From the cell containing the given text, extract its center point as (x, y) coordinate. 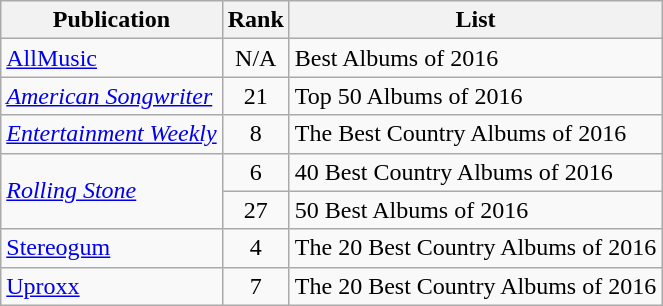
8 (256, 134)
7 (256, 286)
List (475, 20)
27 (256, 210)
Rolling Stone (112, 191)
AllMusic (112, 58)
The Best Country Albums of 2016 (475, 134)
Stereogum (112, 248)
Publication (112, 20)
Uproxx (112, 286)
N/A (256, 58)
40 Best Country Albums of 2016 (475, 172)
American Songwriter (112, 96)
Entertainment Weekly (112, 134)
4 (256, 248)
Best Albums of 2016 (475, 58)
Top 50 Albums of 2016 (475, 96)
50 Best Albums of 2016 (475, 210)
21 (256, 96)
Rank (256, 20)
6 (256, 172)
